Determine the (X, Y) coordinate at the center of the cell enclosing the given text.  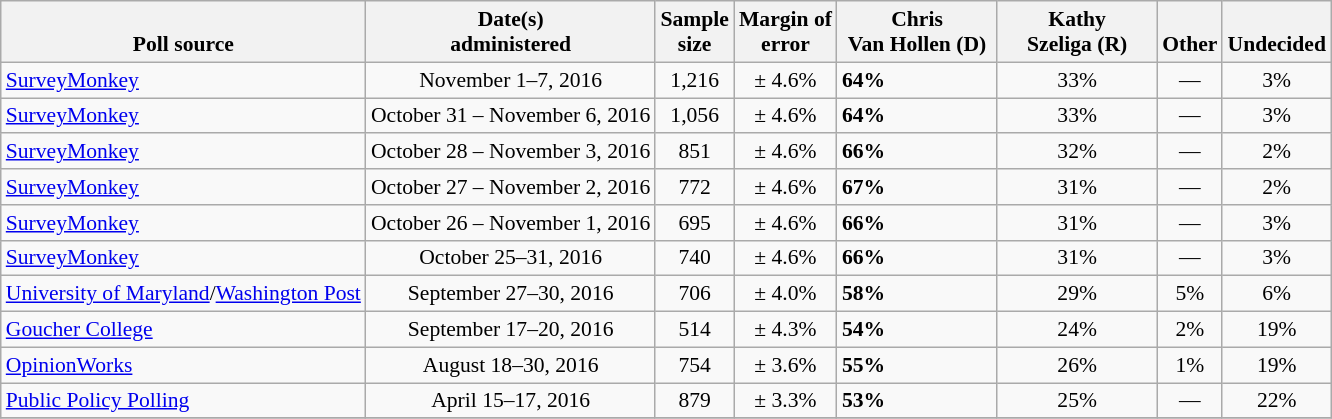
32% (1077, 152)
October 25–31, 2016 (511, 258)
53% (917, 401)
ChrisVan Hollen (D) (917, 32)
55% (917, 365)
851 (694, 152)
October 31 – November 6, 2016 (511, 116)
OpinionWorks (184, 365)
6% (1276, 294)
740 (694, 258)
University of Maryland/Washington Post (184, 294)
58% (917, 294)
26% (1077, 365)
October 26 – November 1, 2016 (511, 223)
Undecided (1276, 32)
September 27–30, 2016 (511, 294)
Public Policy Polling (184, 401)
879 (694, 401)
± 4.0% (786, 294)
29% (1077, 294)
Goucher College (184, 330)
± 4.3% (786, 330)
5% (1190, 294)
754 (694, 365)
Poll source (184, 32)
24% (1077, 330)
April 15–17, 2016 (511, 401)
Other (1190, 32)
Samplesize (694, 32)
Margin oferror (786, 32)
KathySzeliga (R) (1077, 32)
1,056 (694, 116)
1,216 (694, 80)
September 17–20, 2016 (511, 330)
1% (1190, 365)
772 (694, 187)
± 3.3% (786, 401)
54% (917, 330)
514 (694, 330)
November 1–7, 2016 (511, 80)
25% (1077, 401)
October 28 – November 3, 2016 (511, 152)
706 (694, 294)
695 (694, 223)
67% (917, 187)
August 18–30, 2016 (511, 365)
Date(s)administered (511, 32)
± 3.6% (786, 365)
October 27 – November 2, 2016 (511, 187)
22% (1276, 401)
